Capture the cell that displays the provided text and extract its (X, Y) central coordinate. 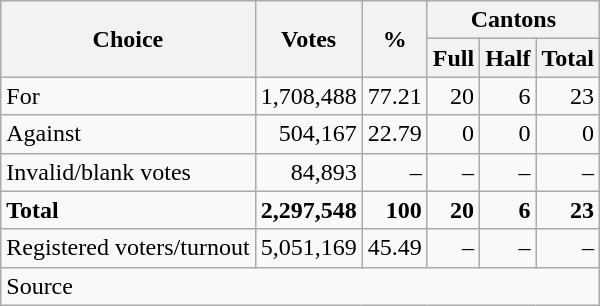
22.79 (394, 134)
100 (394, 210)
5,051,169 (308, 248)
Invalid/blank votes (128, 172)
45.49 (394, 248)
Choice (128, 39)
84,893 (308, 172)
504,167 (308, 134)
77.21 (394, 96)
Full (453, 58)
1,708,488 (308, 96)
2,297,548 (308, 210)
Cantons (513, 20)
Against (128, 134)
Source (300, 286)
% (394, 39)
For (128, 96)
Half (508, 58)
Votes (308, 39)
Registered voters/turnout (128, 248)
